Return (x, y) of the center of cell containing provided text 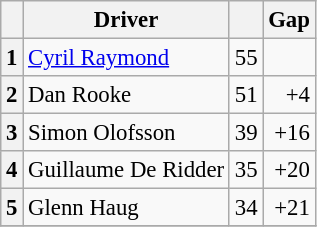
39 (246, 133)
3 (12, 133)
+21 (289, 208)
Dan Rooke (126, 95)
55 (246, 58)
Cyril Raymond (126, 58)
5 (12, 208)
51 (246, 95)
Simon Olofsson (126, 133)
1 (12, 58)
+20 (289, 170)
Guillaume De Ridder (126, 170)
+4 (289, 95)
Driver (126, 20)
Gap (289, 20)
34 (246, 208)
+16 (289, 133)
35 (246, 170)
4 (12, 170)
2 (12, 95)
Glenn Haug (126, 208)
